Find where the given text appears and provide that cell's center as (X, Y) coordinate. 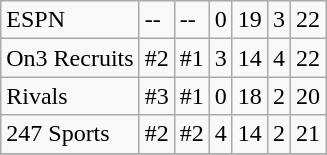
On3 Recruits (70, 58)
247 Sports (70, 134)
19 (250, 20)
20 (308, 96)
18 (250, 96)
#3 (156, 96)
ESPN (70, 20)
21 (308, 134)
Rivals (70, 96)
